For the text-containing cell, return its midpoint in (X, Y) coordinate format. 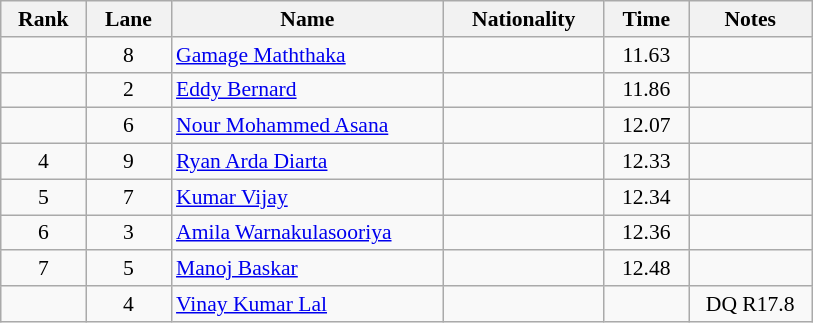
12.07 (646, 126)
DQ R17.8 (750, 304)
2 (128, 90)
12.34 (646, 197)
Lane (128, 19)
Kumar Vijay (308, 197)
Vinay Kumar Lal (308, 304)
Name (308, 19)
12.33 (646, 162)
3 (128, 233)
Eddy Bernard (308, 90)
Time (646, 19)
9 (128, 162)
Amila Warnakulasooriya (308, 233)
11.86 (646, 90)
8 (128, 55)
Manoj Baskar (308, 269)
12.36 (646, 233)
Notes (750, 19)
Ryan Arda Diarta (308, 162)
12.48 (646, 269)
Nour Mohammed Asana (308, 126)
Nationality (524, 19)
Rank (44, 19)
11.63 (646, 55)
Gamage Maththaka (308, 55)
